Search for the cell housing the specified text and yield its (X, Y) center coordinate. 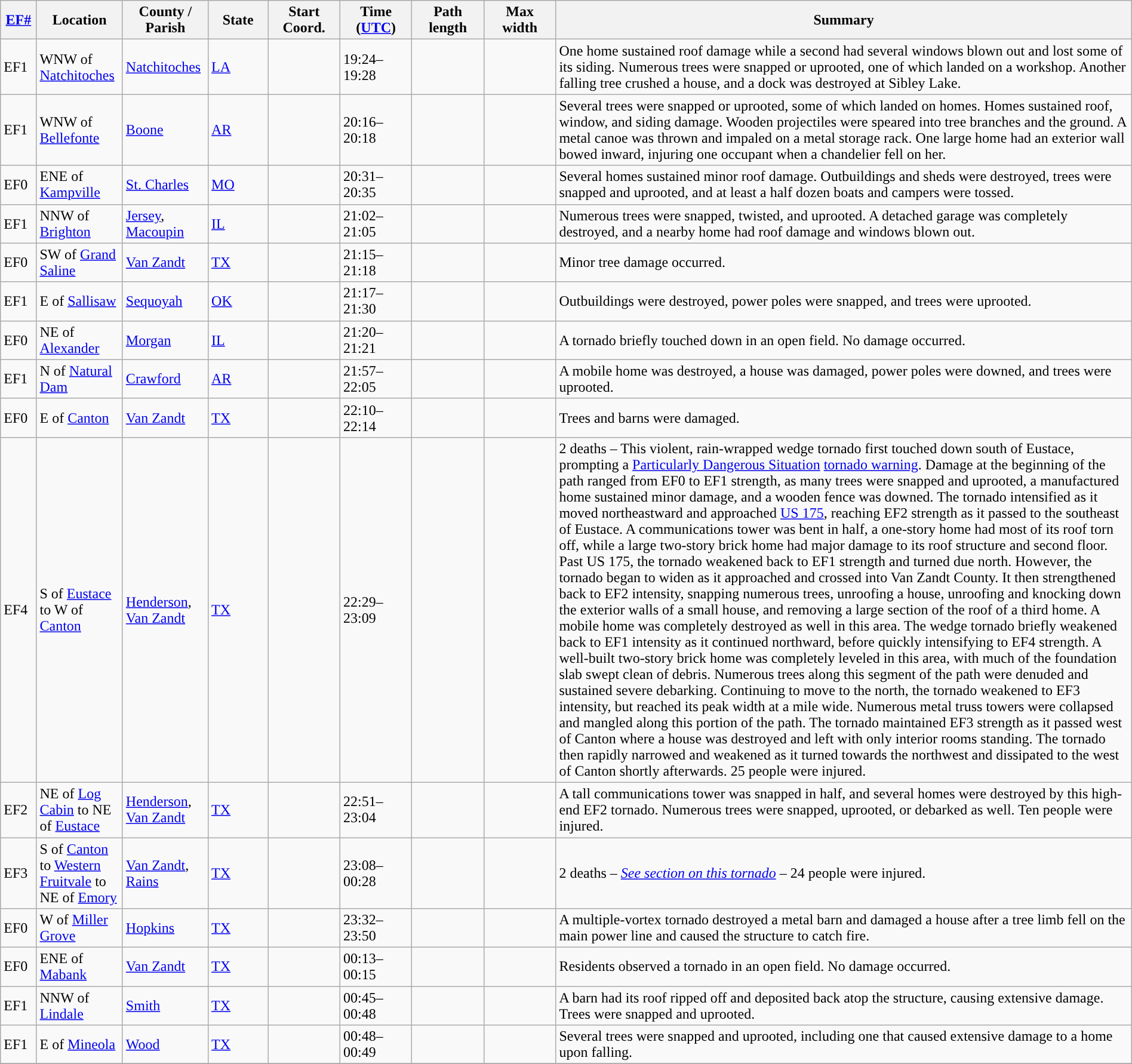
Sequoyah (165, 301)
A tornado briefly touched down in an open field. No damage occurred. (844, 340)
EF4 (19, 610)
S of Eustace to W of Canton (79, 610)
N of Natural Dam (79, 379)
S of Canton to Western Fruitvale to NE of Emory (79, 873)
Morgan (165, 340)
00:13–00:15 (376, 967)
E of Sallisaw (79, 301)
EF2 (19, 810)
SW of Grand Saline (79, 263)
NE of Log Cabin to NE of Eustace (79, 810)
NNW of Lindale (79, 1005)
Jersey, Macoupin (165, 223)
23:32–23:50 (376, 928)
2 deaths – See section on this tornado – 24 people were injured. (844, 873)
WNW of Natchitoches (79, 67)
20:16–20:18 (376, 130)
Time (UTC) (376, 20)
Wood (165, 1045)
22:51–23:04 (376, 810)
W of Miller Grove (79, 928)
NNW of Brighton (79, 223)
23:08–00:28 (376, 873)
State (238, 20)
Boone (165, 130)
County / Parish (165, 20)
21:57–22:05 (376, 379)
WNW of Bellefonte (79, 130)
21:15–21:18 (376, 263)
Path length (448, 20)
Location (79, 20)
Outbuildings were destroyed, power poles were snapped, and trees were uprooted. (844, 301)
00:48–00:49 (376, 1045)
21:17–21:30 (376, 301)
22:10–22:14 (376, 418)
Trees and barns were damaged. (844, 418)
MO (238, 185)
NE of Alexander (79, 340)
21:02–21:05 (376, 223)
Residents observed a tornado in an open field. No damage occurred. (844, 967)
Start Coord. (304, 20)
E of Mineola (79, 1045)
EF3 (19, 873)
00:45–00:48 (376, 1005)
Minor tree damage occurred. (844, 263)
Van Zandt, Rains (165, 873)
St. Charles (165, 185)
A barn had its roof ripped off and deposited back atop the structure, causing extensive damage. Trees were snapped and uprooted. (844, 1005)
E of Canton (79, 418)
EF# (19, 20)
Several trees were snapped and uprooted, including one that caused extensive damage to a home upon falling. (844, 1045)
A mobile home was destroyed, a house was damaged, power poles were downed, and trees were uprooted. (844, 379)
19:24–19:28 (376, 67)
OK (238, 301)
21:20–21:21 (376, 340)
Summary (844, 20)
ENE of Kampville (79, 185)
20:31–20:35 (376, 185)
Smith (165, 1005)
22:29–23:09 (376, 610)
Hopkins (165, 928)
ENE of Mabank (79, 967)
Max width (519, 20)
Natchitoches (165, 67)
LA (238, 67)
Crawford (165, 379)
